Identify which cell holds the provided text, then report its [x, y] central coordinate. 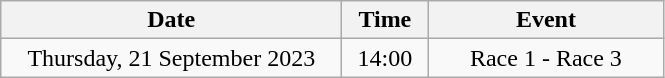
Race 1 - Race 3 [546, 58]
Event [546, 20]
14:00 [385, 58]
Time [385, 20]
Thursday, 21 September 2023 [172, 58]
Date [172, 20]
